Output the [X, Y] coordinate of the center of the cell containing the given text.  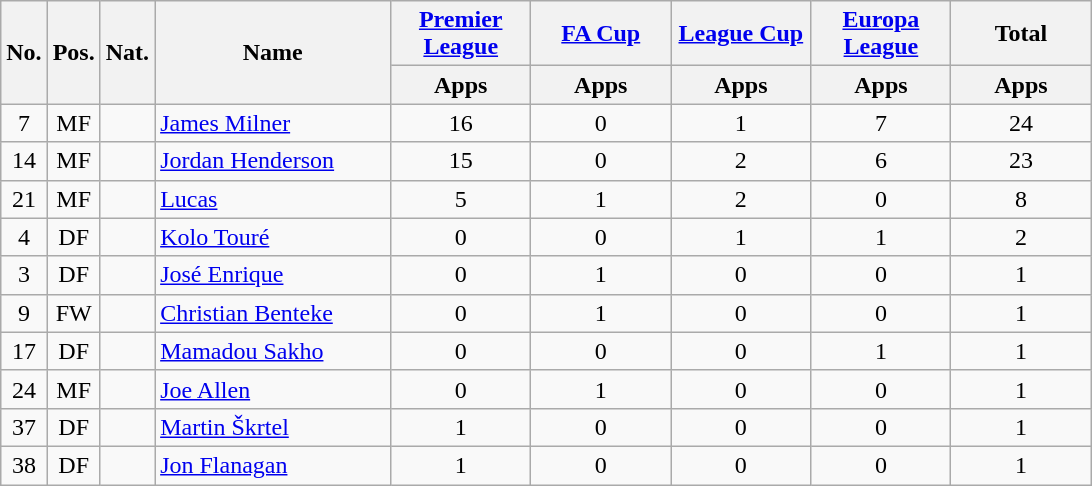
17 [24, 351]
23 [1021, 161]
Jon Flanagan [273, 465]
James Milner [273, 123]
4 [24, 237]
9 [24, 313]
Name [273, 52]
Christian Benteke [273, 313]
Martin Škrtel [273, 427]
Joe Allen [273, 389]
5 [461, 199]
3 [24, 275]
16 [461, 123]
FA Cup [601, 34]
Kolo Touré [273, 237]
Lucas [273, 199]
14 [24, 161]
No. [24, 52]
21 [24, 199]
8 [1021, 199]
League Cup [741, 34]
Total [1021, 34]
FW [74, 313]
Europa League [881, 34]
Jordan Henderson [273, 161]
Nat. [127, 52]
15 [461, 161]
6 [881, 161]
Pos. [74, 52]
Premier League [461, 34]
Mamadou Sakho [273, 351]
38 [24, 465]
37 [24, 427]
José Enrique [273, 275]
